Search for the cell housing the specified text and yield its (X, Y) center coordinate. 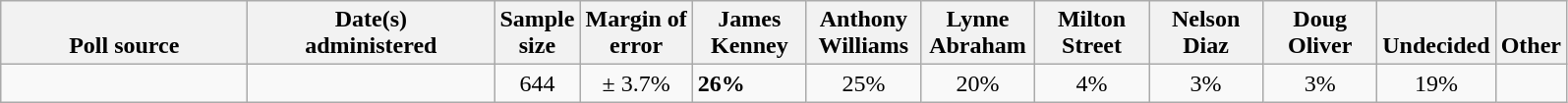
20% (977, 83)
Margin oferror (636, 33)
19% (1436, 83)
26% (749, 83)
Poll source (124, 33)
644 (537, 83)
Date(s)administered (372, 33)
JamesKenney (749, 33)
Undecided (1436, 33)
Milton Street (1092, 33)
25% (863, 83)
AnthonyWilliams (863, 33)
Samplesize (537, 33)
± 3.7% (636, 83)
4% (1092, 83)
Doug Oliver (1320, 33)
Lynne Abraham (977, 33)
Other (1531, 33)
Nelson Diaz (1206, 33)
